Locate the cell with the specified text and output its [x, y] center coordinate. 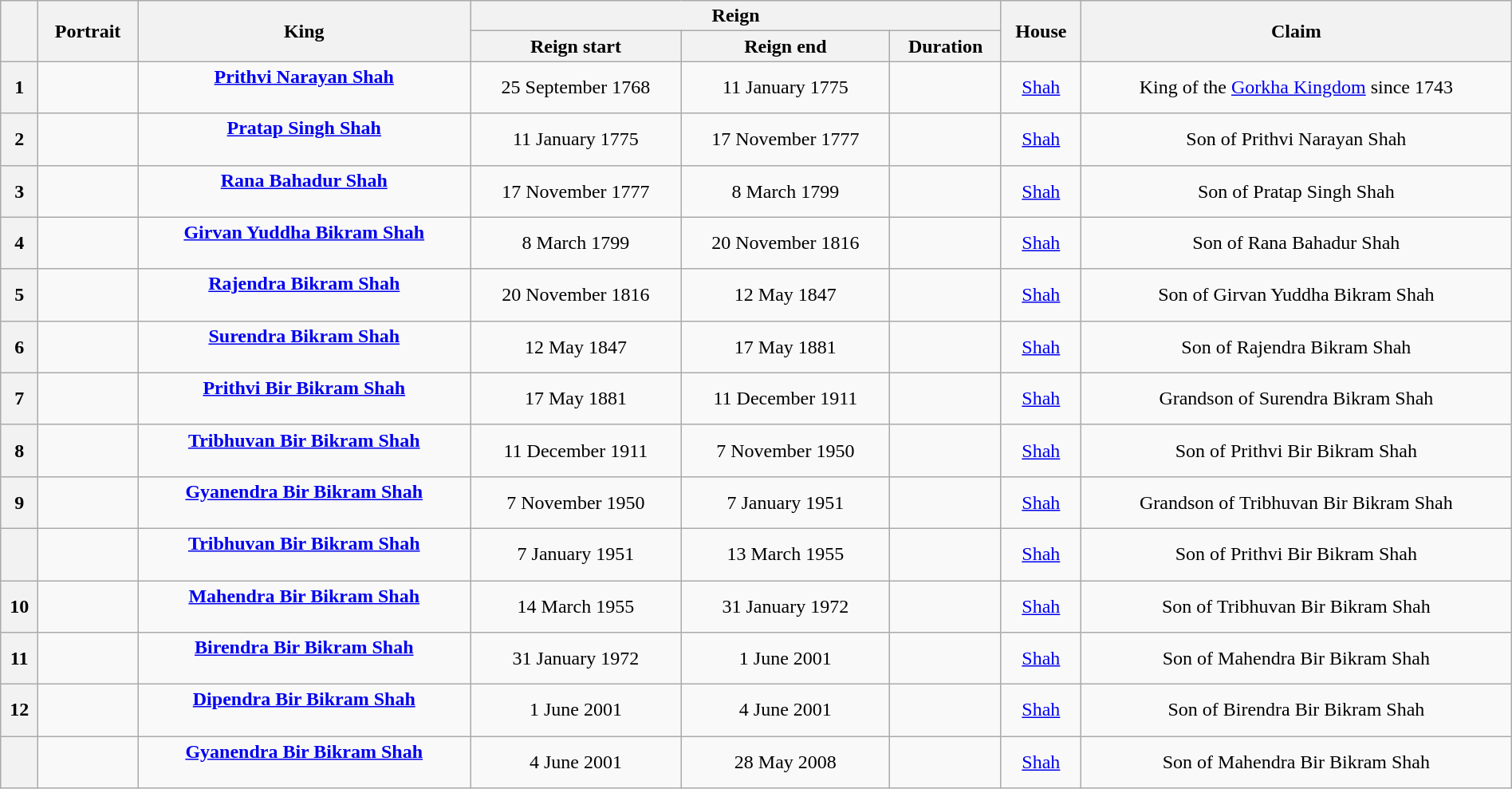
Surendra Bikram Shah [305, 346]
Reign [735, 16]
House [1041, 31]
7 [19, 399]
Son of Rana Bahadur Shah [1296, 243]
Son of Tribhuvan Bir Bikram Shah [1296, 606]
Duration [946, 46]
2 [19, 139]
Son of Rajendra Bikram Shah [1296, 346]
King of the Gorkha Kingdom since 1743 [1296, 88]
3 [19, 191]
5 [19, 295]
Rana Bahadur Shah [305, 191]
Birendra Bir Bikram Shah [305, 659]
8 [19, 450]
13 March 1955 [786, 554]
Mahendra Bir Bikram Shah [305, 606]
Grandson of Surendra Bikram Shah [1296, 399]
28 May 2008 [786, 763]
Son of Birendra Bir Bikram Shah [1296, 710]
9 [19, 503]
4 [19, 243]
1 [19, 88]
Dipendra Bir Bikram Shah [305, 710]
12 [19, 710]
Son of Prithvi Narayan Shah [1296, 139]
6 [19, 346]
King [305, 31]
11 [19, 659]
Girvan Yuddha Bikram Shah [305, 243]
Son of Pratap Singh Shah [1296, 191]
Prithvi Narayan Shah [305, 88]
Son of Girvan Yuddha Bikram Shah [1296, 295]
Portrait [88, 31]
Grandson of Tribhuvan Bir Bikram Shah [1296, 503]
Prithvi Bir Bikram Shah [305, 399]
14 March 1955 [576, 606]
Reign end [786, 46]
Rajendra Bikram Shah [305, 295]
Pratap Singh Shah [305, 139]
Claim [1296, 31]
Reign start [576, 46]
10 [19, 606]
25 September 1768 [576, 88]
